Return the [X, Y] coordinate for the center point of the cell that contains the specified text.  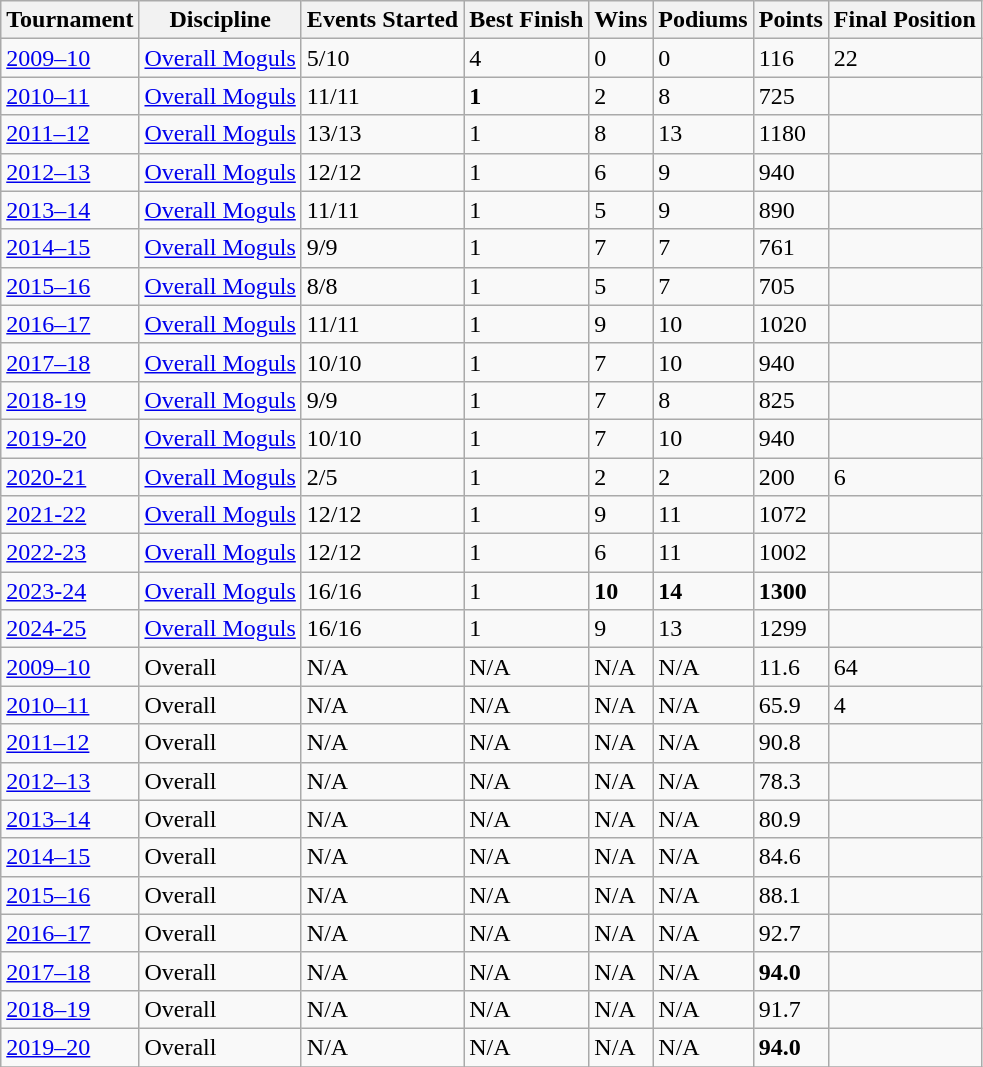
64 [904, 667]
91.7 [790, 1009]
Best Finish [526, 20]
5/10 [382, 58]
1180 [790, 134]
1300 [790, 591]
890 [790, 210]
705 [790, 286]
65.9 [790, 705]
14 [703, 591]
22 [904, 58]
84.6 [790, 857]
825 [790, 400]
1020 [790, 324]
2019–20 [70, 1047]
Points [790, 20]
13/13 [382, 134]
Final Position [904, 20]
8/8 [382, 286]
Events Started [382, 20]
725 [790, 96]
2019-20 [70, 438]
Tournament [70, 20]
88.1 [790, 895]
200 [790, 477]
92.7 [790, 933]
2020-21 [70, 477]
Wins [621, 20]
2021-22 [70, 515]
2018–19 [70, 1009]
2018-19 [70, 400]
Podiums [703, 20]
1299 [790, 629]
761 [790, 248]
78.3 [790, 781]
11.6 [790, 667]
Discipline [220, 20]
80.9 [790, 819]
2/5 [382, 477]
90.8 [790, 743]
116 [790, 58]
2022-23 [70, 553]
2023-24 [70, 591]
1072 [790, 515]
1002 [790, 553]
2024-25 [70, 629]
